Return the (x, y) coordinate for the center point of the cell that contains the specified text.  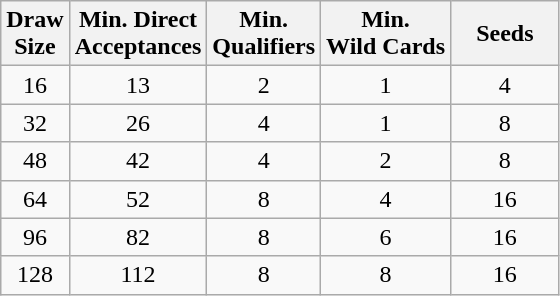
64 (35, 199)
128 (35, 275)
42 (138, 161)
48 (35, 161)
DrawSize (35, 34)
52 (138, 199)
Min.Qualifiers (264, 34)
Min. DirectAcceptances (138, 34)
26 (138, 123)
82 (138, 237)
Seeds (506, 34)
Min.Wild Cards (386, 34)
96 (35, 237)
13 (138, 85)
6 (386, 237)
112 (138, 275)
32 (35, 123)
